Detect which cell encompasses the target text, then output its (X, Y) center coordinate. 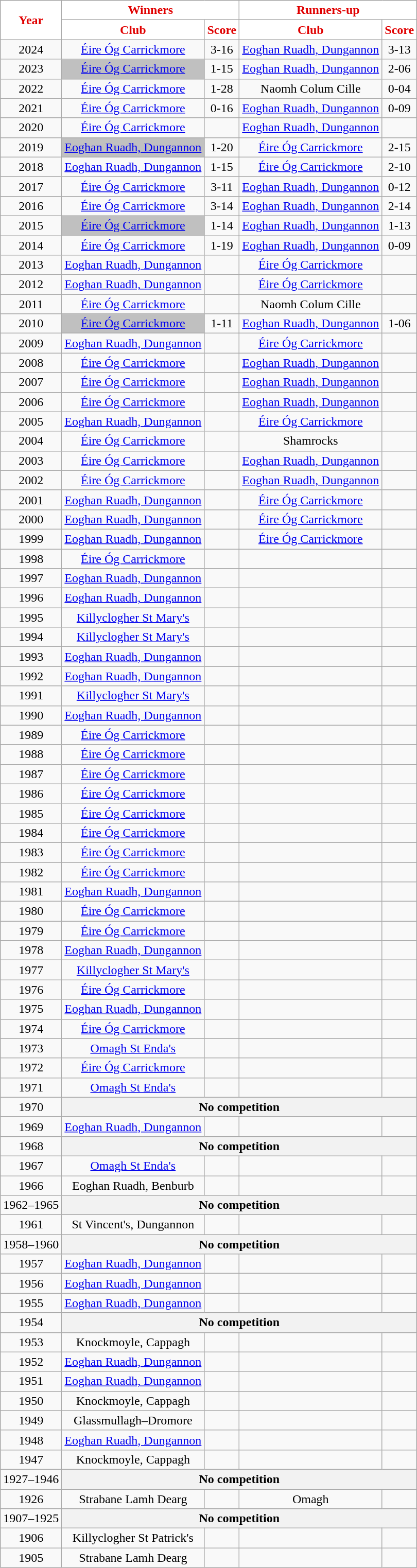
1971 (31, 1087)
1977 (31, 970)
1992 (31, 676)
0-12 (399, 186)
2022 (31, 89)
1907–1925 (31, 1519)
2006 (31, 402)
1954 (31, 1323)
2008 (31, 363)
1949 (31, 1420)
2-06 (399, 69)
2007 (31, 382)
1990 (31, 715)
1996 (31, 598)
1951 (31, 1381)
1-14 (222, 225)
1950 (31, 1401)
2024 (31, 49)
Year (31, 20)
2004 (31, 441)
1979 (31, 931)
1980 (31, 911)
1976 (31, 990)
Glassmullagh–Dromore (133, 1420)
2-10 (399, 167)
2002 (31, 480)
1994 (31, 637)
1906 (31, 1538)
0-16 (222, 108)
1982 (31, 872)
2021 (31, 108)
1983 (31, 852)
1969 (31, 1126)
2023 (31, 69)
Omagh (311, 1499)
1995 (31, 618)
2000 (31, 519)
1-20 (222, 147)
1-11 (222, 324)
1-19 (222, 245)
2012 (31, 285)
1989 (31, 735)
1998 (31, 558)
2003 (31, 461)
3-11 (222, 186)
1953 (31, 1342)
2011 (31, 304)
3-13 (399, 49)
1970 (31, 1107)
1993 (31, 657)
St Vincent's, Dungannon (133, 1225)
1975 (31, 1009)
1966 (31, 1185)
2016 (31, 206)
2005 (31, 421)
1-28 (222, 89)
1973 (31, 1048)
1961 (31, 1225)
Eoghan Ruadh, Benburb (133, 1185)
2-14 (399, 206)
1958–1960 (31, 1244)
1997 (31, 578)
Winners (150, 10)
1986 (31, 794)
2015 (31, 225)
3-14 (222, 206)
1957 (31, 1264)
3-16 (222, 49)
1967 (31, 1166)
Shamrocks (311, 441)
1984 (31, 833)
1962–1965 (31, 1205)
1974 (31, 1029)
Killyclogher St Patrick's (133, 1538)
1926 (31, 1499)
1987 (31, 774)
2009 (31, 343)
2-15 (399, 147)
1947 (31, 1459)
2020 (31, 128)
1948 (31, 1440)
2013 (31, 265)
1927–1946 (31, 1479)
1981 (31, 892)
2018 (31, 167)
2017 (31, 186)
1988 (31, 754)
1952 (31, 1362)
1968 (31, 1146)
1985 (31, 813)
1-06 (399, 324)
2014 (31, 245)
1955 (31, 1303)
1956 (31, 1283)
1905 (31, 1558)
2010 (31, 324)
1999 (31, 539)
1991 (31, 696)
1978 (31, 950)
Runners-up (328, 10)
1-13 (399, 225)
2019 (31, 147)
2001 (31, 500)
1972 (31, 1068)
0-04 (399, 89)
